Output the (X, Y) coordinate of the center of the cell containing the given text.  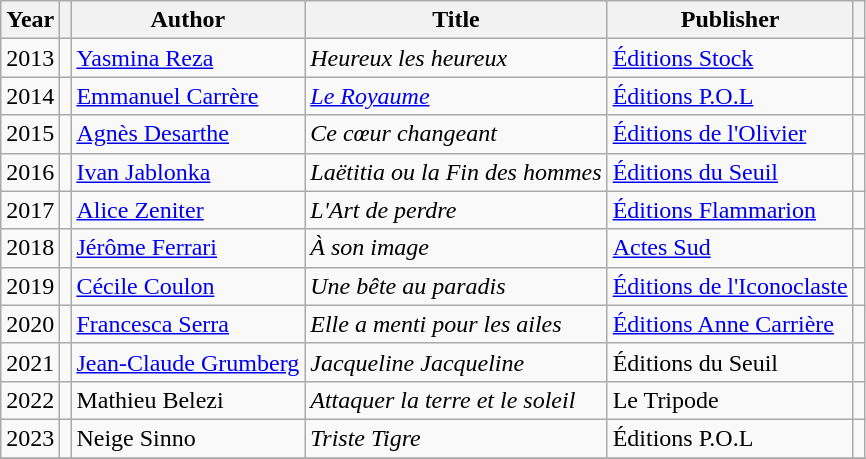
Jean-Claude Grumberg (188, 362)
Author (188, 20)
Actes Sud (730, 248)
Éditions de l'Iconoclaste (730, 286)
Le Royaume (456, 96)
2018 (30, 248)
Cécile Coulon (188, 286)
Francesca Serra (188, 324)
Yasmina Reza (188, 58)
À son image (456, 248)
Éditions Flammarion (730, 210)
Neige Sinno (188, 438)
Year (30, 20)
Ivan Jablonka (188, 172)
2013 (30, 58)
Elle a menti pour les ailes (456, 324)
Alice Zeniter (188, 210)
Attaquer la terre et le soleil (456, 400)
2021 (30, 362)
Jérôme Ferrari (188, 248)
2019 (30, 286)
Emmanuel Carrère (188, 96)
2016 (30, 172)
2014 (30, 96)
Une bête au paradis (456, 286)
Éditions de l'Olivier (730, 134)
L'Art de perdre (456, 210)
Agnès Desarthe (188, 134)
2017 (30, 210)
Éditions Stock (730, 58)
Ce cœur changeant (456, 134)
Laëtitia ou la Fin des hommes (456, 172)
2023 (30, 438)
Title (456, 20)
2022 (30, 400)
Éditions Anne Carrière (730, 324)
2020 (30, 324)
Mathieu Belezi (188, 400)
Jacqueline Jacqueline (456, 362)
Le Tripode (730, 400)
2015 (30, 134)
Triste Tigre (456, 438)
Publisher (730, 20)
Heureux les heureux (456, 58)
